Locate the cell with the specified text and output its (X, Y) center coordinate. 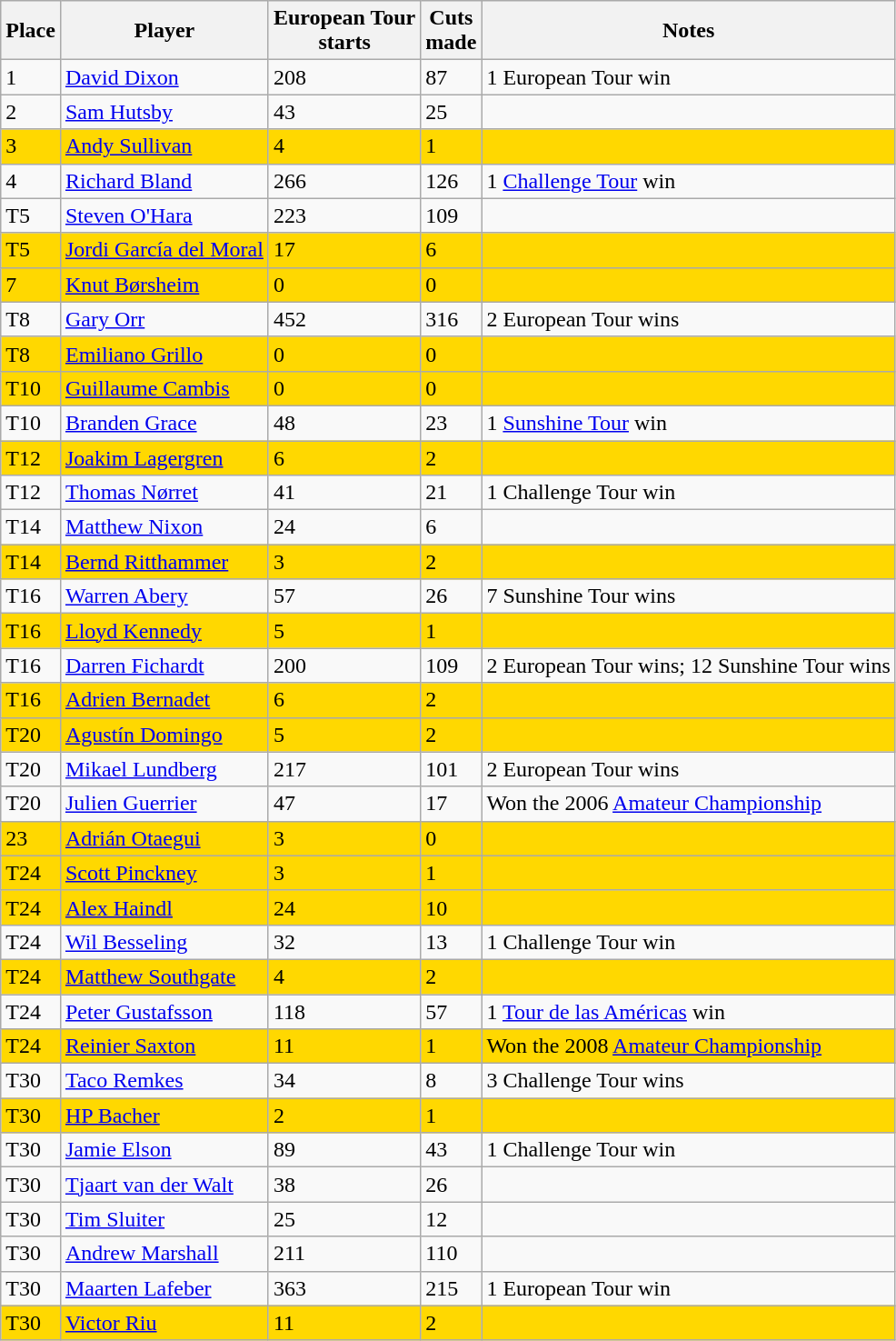
Notes (689, 31)
Guillaume Cambis (164, 388)
Darren Fichardt (164, 665)
208 (343, 77)
Adrián Otaegui (164, 838)
Joakim Lagergren (164, 457)
Reinier Saxton (164, 1046)
Knut Børsheim (164, 285)
Steven O'Hara (164, 215)
7 Sunshine Tour wins (689, 596)
Mikael Lundberg (164, 769)
Won the 2008 Amateur Championship (689, 1046)
Emiliano Grillo (164, 354)
Branden Grace (164, 423)
10 (451, 907)
Sam Hutsby (164, 112)
Thomas Nørret (164, 493)
Victor Riu (164, 1323)
32 (343, 942)
Adrien Bernadet (164, 700)
48 (343, 423)
126 (451, 181)
363 (343, 1288)
101 (451, 769)
David Dixon (164, 77)
Tjaart van der Walt (164, 1185)
34 (343, 1081)
Peter Gustafsson (164, 1012)
21 (451, 493)
Richard Bland (164, 181)
Player (164, 31)
211 (343, 1254)
41 (343, 493)
Wil Besseling (164, 942)
Bernd Ritthammer (164, 562)
110 (451, 1254)
Lloyd Kennedy (164, 631)
Matthew Southgate (164, 976)
1 Sunshine Tour win (689, 423)
Jordi García del Moral (164, 250)
217 (343, 769)
266 (343, 181)
Julien Guerrier (164, 804)
8 (451, 1081)
47 (343, 804)
Scott Pinckney (164, 873)
European Tourstarts (343, 31)
Andy Sullivan (164, 146)
Warren Abery (164, 596)
12 (451, 1219)
316 (451, 319)
Won the 2006 Amateur Championship (689, 804)
Maarten Lafeber (164, 1288)
Cutsmade (451, 31)
Agustín Domingo (164, 735)
118 (343, 1012)
Jamie Elson (164, 1150)
87 (451, 77)
2 European Tour wins; 12 Sunshine Tour wins (689, 665)
Alex Haindl (164, 907)
3 Challenge Tour wins (689, 1081)
Matthew Nixon (164, 527)
Taco Remkes (164, 1081)
Tim Sluiter (164, 1219)
200 (343, 665)
38 (343, 1185)
Andrew Marshall (164, 1254)
Place (31, 31)
89 (343, 1150)
Gary Orr (164, 319)
215 (451, 1288)
13 (451, 942)
452 (343, 319)
1 Tour de las Américas win (689, 1012)
223 (343, 215)
HP Bacher (164, 1116)
7 (31, 285)
